For the text-containing cell, return its midpoint in (x, y) coordinate format. 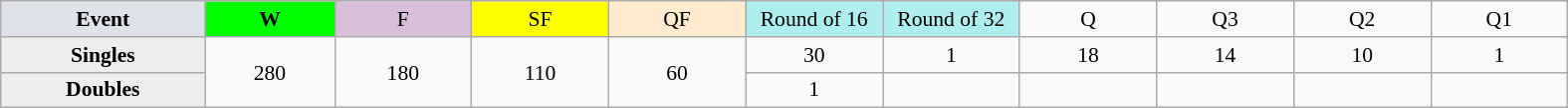
Event (104, 19)
QF (677, 19)
Q2 (1362, 19)
110 (541, 72)
Round of 32 (951, 19)
30 (814, 55)
Q (1088, 19)
W (270, 19)
Singles (104, 55)
Q3 (1226, 19)
Q1 (1499, 19)
280 (270, 72)
60 (677, 72)
Round of 16 (814, 19)
Doubles (104, 90)
180 (403, 72)
10 (1362, 55)
18 (1088, 55)
SF (541, 19)
14 (1226, 55)
F (403, 19)
